Identify which cell holds the provided text, then report its [X, Y] central coordinate. 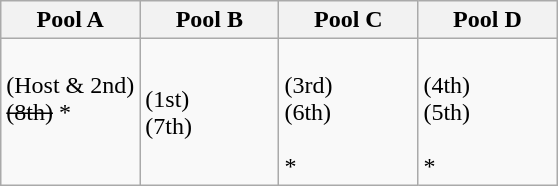
(3rd) (6th) * [348, 112]
Pool C [348, 20]
(4th) (5th) * [488, 112]
Pool A [70, 20]
(Host & 2nd) (8th) * [70, 112]
Pool B [210, 20]
Pool D [488, 20]
(1st) (7th) [210, 112]
